Identify which cell holds the provided text, then report its [X, Y] central coordinate. 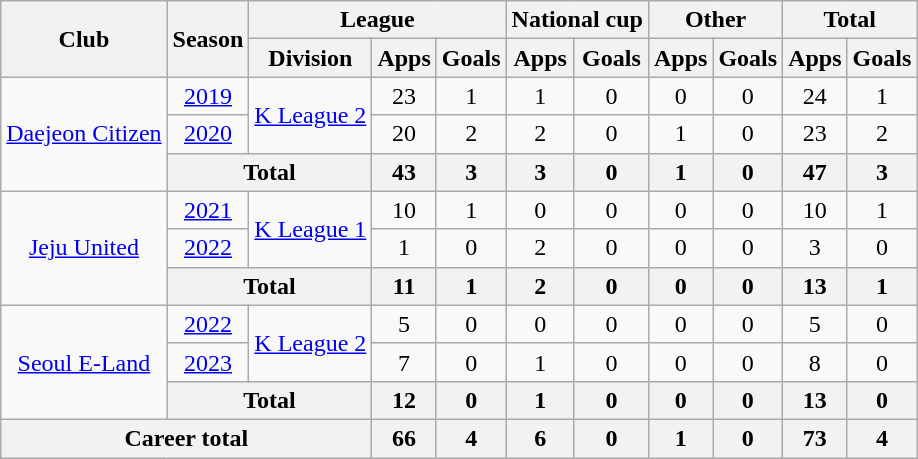
Daejeon Citizen [84, 134]
7 [404, 362]
24 [815, 96]
Jeju United [84, 248]
8 [815, 362]
12 [404, 400]
73 [815, 438]
2021 [208, 210]
20 [404, 134]
2020 [208, 134]
Career total [186, 438]
K League 1 [310, 229]
League [378, 20]
Club [84, 39]
2023 [208, 362]
6 [540, 438]
National cup [577, 20]
47 [815, 172]
2019 [208, 96]
43 [404, 172]
66 [404, 438]
11 [404, 286]
Other [715, 20]
Season [208, 39]
Seoul E-Land [84, 362]
Division [310, 58]
